Locate the cell with the specified text and output its [X, Y] center coordinate. 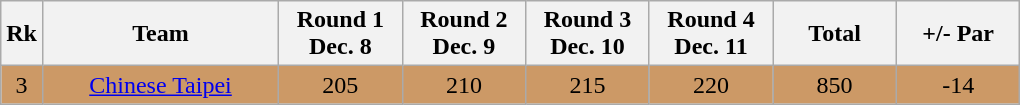
+/- Par [958, 34]
205 [341, 85]
220 [711, 85]
850 [835, 85]
3 [22, 85]
Round 2 Dec. 9 [464, 34]
215 [588, 85]
210 [464, 85]
-14 [958, 85]
Round 1 Dec. 8 [341, 34]
Round 4 Dec. 11 [711, 34]
Round 3 Dec. 10 [588, 34]
Total [835, 34]
Rk [22, 34]
Team [160, 34]
Chinese Taipei [160, 85]
